Pinpoint the cell where the given text exists, returning its [X, Y] midpoint coordinate. 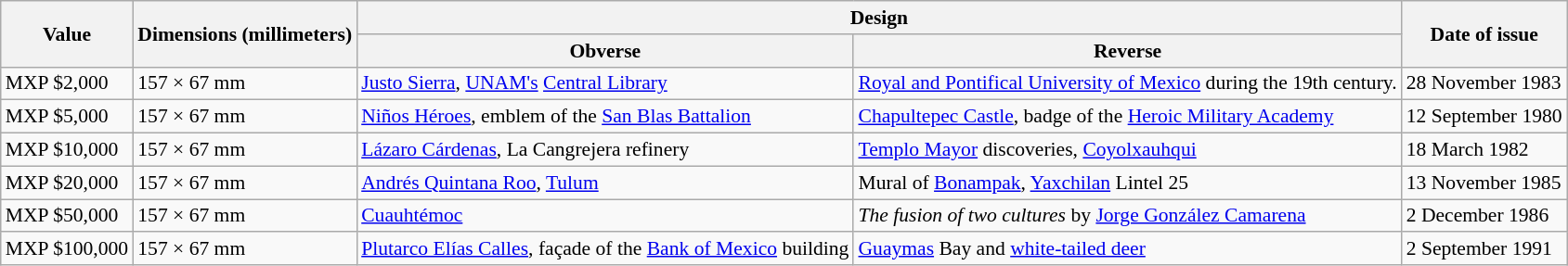
18 March 1982 [1484, 150]
2 December 1986 [1484, 216]
Guaymas Bay and white-tailed deer [1127, 249]
MXP $20,000 [67, 183]
Chapultepec Castle, badge of the Heroic Military Academy [1127, 117]
13 November 1985 [1484, 183]
Mural of Bonampak, Yaxchilan Lintel 25 [1127, 183]
Justo Sierra, UNAM's Central Library [605, 83]
Obverse [605, 51]
Niños Héroes, emblem of the San Blas Battalion [605, 117]
2 September 1991 [1484, 249]
Reverse [1127, 51]
MXP $5,000 [67, 117]
Plutarco Elías Calles, façade of the Bank of Mexico building [605, 249]
MXP $2,000 [67, 83]
MXP $50,000 [67, 216]
Dimensions (millimeters) [245, 33]
Cuauhtémoc [605, 216]
28 November 1983 [1484, 83]
Templo Mayor discoveries, Coyolxauhqui [1127, 150]
Andrés Quintana Roo, Tulum [605, 183]
12 September 1980 [1484, 117]
Date of issue [1484, 33]
MXP $10,000 [67, 150]
Value [67, 33]
Royal and Pontifical University of Mexico during the 19th century. [1127, 83]
Lázaro Cárdenas, La Cangrejera refinery [605, 150]
Design [879, 18]
The fusion of two cultures by Jorge González Camarena [1127, 216]
MXP $100,000 [67, 249]
